Return the [x, y] coordinate for the center point of the cell that contains the specified text.  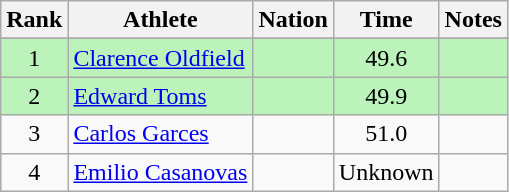
4 [34, 172]
Notes [473, 20]
Rank [34, 20]
Nation [293, 20]
Emilio Casanovas [160, 172]
51.0 [386, 134]
Time [386, 20]
2 [34, 96]
3 [34, 134]
Athlete [160, 20]
Clarence Oldfield [160, 58]
Edward Toms [160, 96]
Carlos Garces [160, 134]
49.9 [386, 96]
Unknown [386, 172]
49.6 [386, 58]
1 [34, 58]
